Pinpoint the cell where the given text exists, returning its [X, Y] midpoint coordinate. 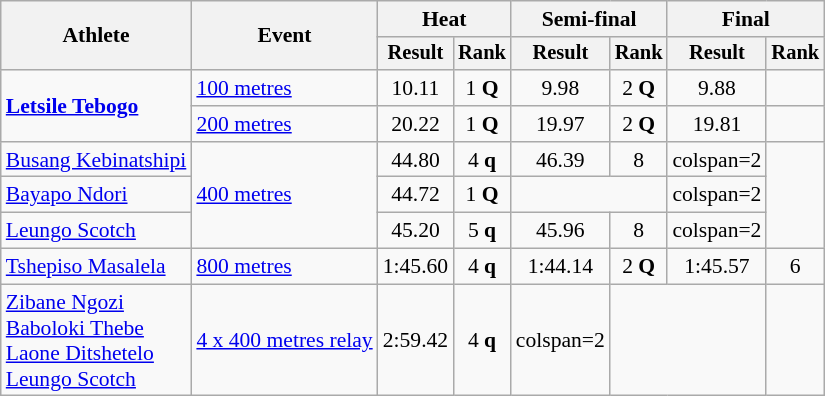
45.96 [560, 231]
5 q [482, 231]
44.72 [416, 195]
44.80 [416, 160]
4 x 400 metres relay [284, 340]
800 metres [284, 267]
Heat [444, 19]
1:45.60 [416, 267]
100 metres [284, 88]
Leungo Scotch [96, 231]
9.98 [560, 88]
1:45.57 [716, 267]
1:44.14 [560, 267]
Semi-final [590, 19]
Athlete [96, 36]
6 [795, 267]
9.88 [716, 88]
19.97 [560, 124]
Bayapo Ndori [96, 195]
Final [746, 19]
Event [284, 36]
45.20 [416, 231]
Busang Kebinatshipi [96, 160]
2:59.42 [416, 340]
46.39 [560, 160]
Tshepiso Masalela [96, 267]
200 metres [284, 124]
400 metres [284, 196]
19.81 [716, 124]
20.22 [416, 124]
Zibane NgoziBaboloki ThebeLaone DitsheteloLeungo Scotch [96, 340]
Letsile Tebogo [96, 106]
10.11 [416, 88]
